Find where the given text appears and provide that cell's center as [x, y] coordinate. 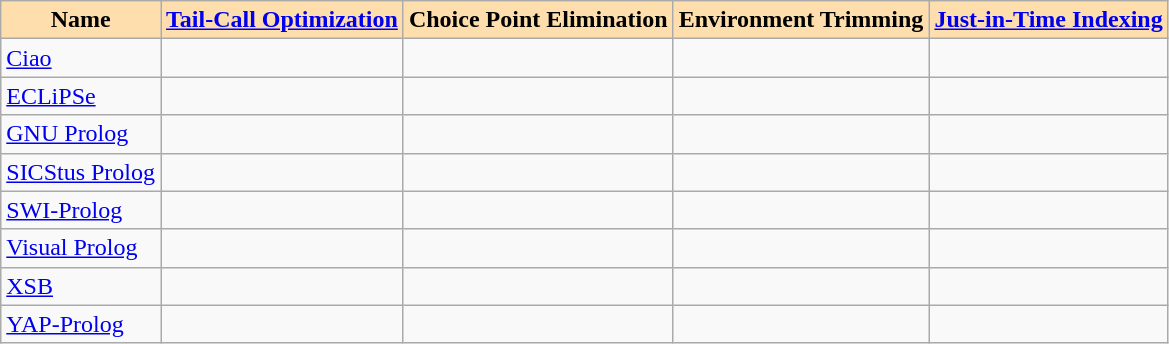
XSB [81, 286]
GNU Prolog [81, 134]
SICStus Prolog [81, 172]
Choice Point Elimination [538, 20]
Name [81, 20]
Visual Prolog [81, 248]
Environment Trimming [801, 20]
Tail-Call Optimization [282, 20]
ECLiPSe [81, 96]
Just-in-Time Indexing [1048, 20]
Ciao [81, 58]
YAP-Prolog [81, 324]
SWI-Prolog [81, 210]
